Search for the cell housing the specified text and yield its [X, Y] center coordinate. 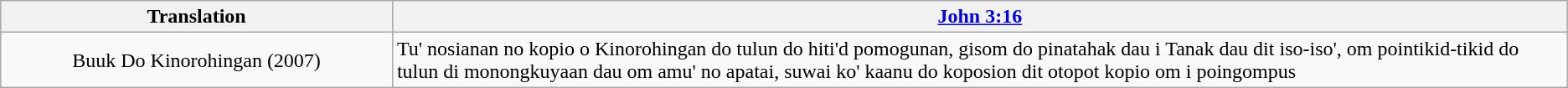
Translation [197, 17]
Buuk Do Kinorohingan (2007) [197, 60]
John 3:16 [980, 17]
